Scan for the cell matching the given text and deliver its (x, y) coordinate at center. 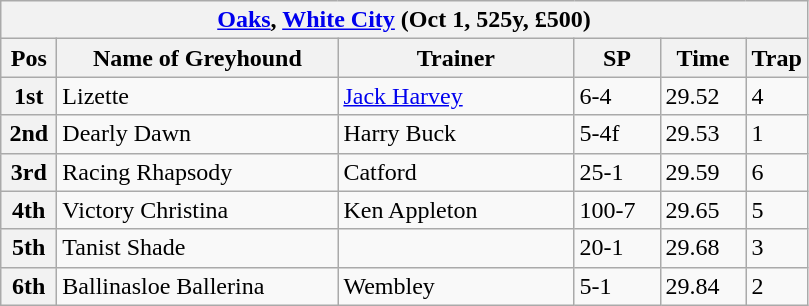
5-4f (617, 134)
6th (29, 286)
Lizette (198, 96)
20-1 (617, 248)
5th (29, 248)
5 (776, 210)
5-1 (617, 286)
Jack Harvey (456, 96)
6 (776, 172)
29.53 (703, 134)
1st (29, 96)
4th (29, 210)
Harry Buck (456, 134)
6-4 (617, 96)
Oaks, White City (Oct 1, 525y, £500) (404, 20)
Name of Greyhound (198, 58)
Ken Appleton (456, 210)
1 (776, 134)
29.52 (703, 96)
SP (617, 58)
Trap (776, 58)
Ballinasloe Ballerina (198, 286)
29.84 (703, 286)
Trainer (456, 58)
29.65 (703, 210)
2 (776, 286)
3rd (29, 172)
Victory Christina (198, 210)
4 (776, 96)
Dearly Dawn (198, 134)
2nd (29, 134)
Wembley (456, 286)
25-1 (617, 172)
100-7 (617, 210)
Catford (456, 172)
3 (776, 248)
29.68 (703, 248)
Time (703, 58)
Racing Rhapsody (198, 172)
29.59 (703, 172)
Pos (29, 58)
Tanist Shade (198, 248)
